Search for the cell housing the specified text and yield its (X, Y) center coordinate. 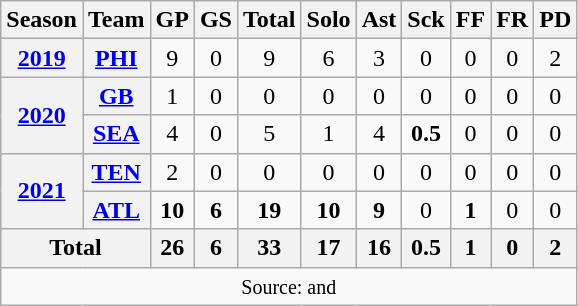
33 (269, 248)
19 (269, 210)
Team (116, 20)
2021 (42, 191)
GS (216, 20)
GB (116, 96)
Season (42, 20)
ATL (116, 210)
GP (172, 20)
2019 (42, 58)
PHI (116, 58)
Source: and (289, 286)
PD (556, 20)
17 (328, 248)
TEN (116, 172)
16 (379, 248)
2020 (42, 115)
FR (512, 20)
Ast (379, 20)
3 (379, 58)
5 (269, 134)
Solo (328, 20)
SEA (116, 134)
FF (470, 20)
Sck (426, 20)
26 (172, 248)
